Search for the cell housing the specified text and yield its (X, Y) center coordinate. 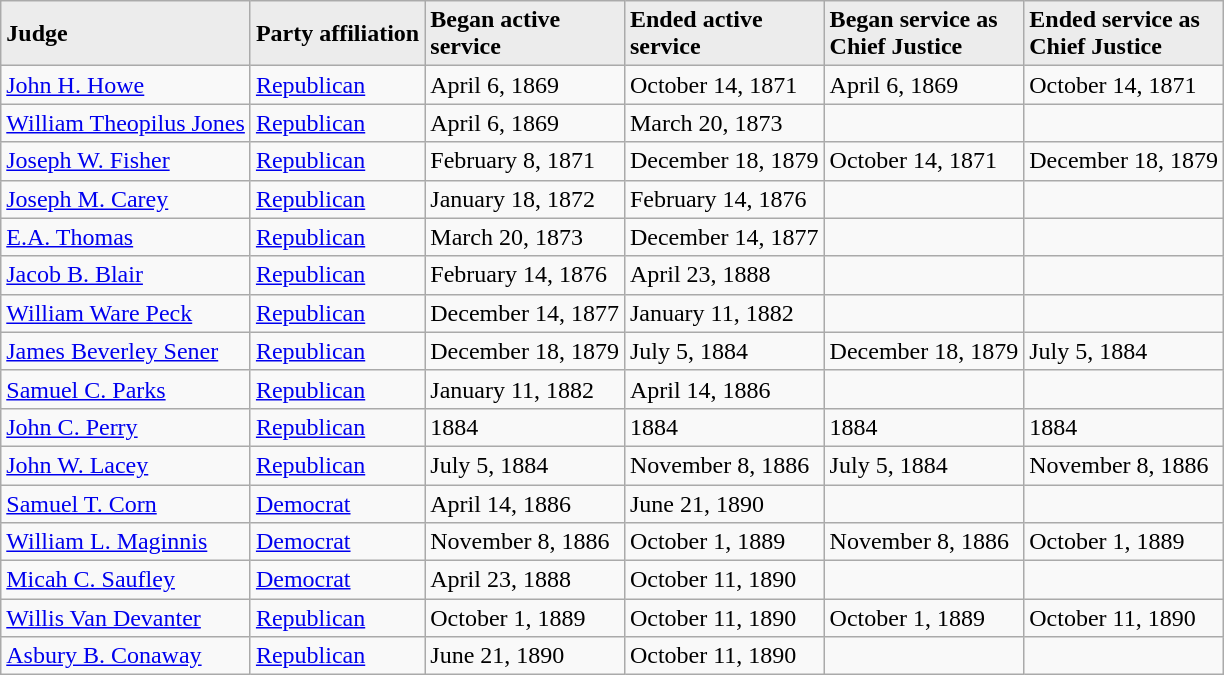
January 18, 1872 (525, 199)
Joseph M. Carey (126, 199)
Samuel C. Parks (126, 389)
James Beverley Sener (126, 351)
Willis Van Devanter (126, 618)
Samuel T. Corn (126, 503)
February 8, 1871 (525, 161)
Party affiliation (337, 34)
Ended activeservice (724, 34)
William L. Maginnis (126, 542)
William Ware Peck (126, 313)
Began activeservice (525, 34)
Began service asChief Justice (924, 34)
Ended service asChief Justice (1124, 34)
Judge (126, 34)
Asbury B. Conaway (126, 656)
E.A. Thomas (126, 237)
John C. Perry (126, 427)
John H. Howe (126, 85)
Micah C. Saufley (126, 580)
William Theopilus Jones (126, 123)
John W. Lacey (126, 465)
Jacob B. Blair (126, 275)
Joseph W. Fisher (126, 161)
